Pinpoint the cell where the given text exists, returning its [x, y] midpoint coordinate. 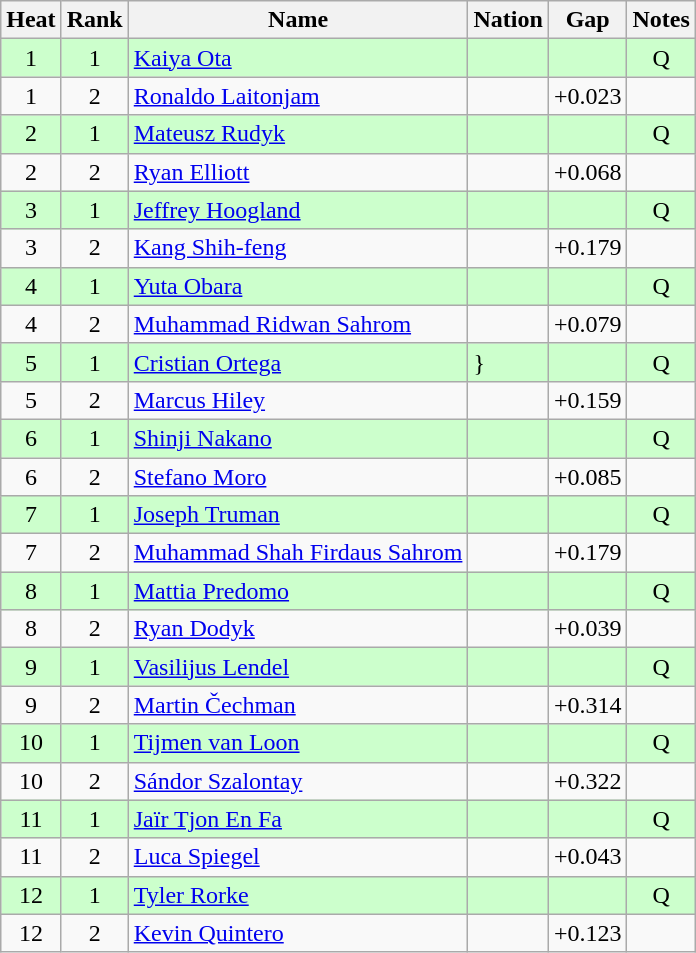
Name [298, 20]
+0.023 [588, 96]
+0.159 [588, 400]
Ryan Dodyk [298, 629]
Martin Čechman [298, 705]
Rank [94, 20]
Stefano Moro [298, 477]
Notes [661, 20]
Tyler Rorke [298, 895]
Jaïr Tjon En Fa [298, 819]
Muhammad Ridwan Sahrom [298, 324]
Ryan Elliott [298, 172]
Shinji Nakano [298, 438]
+0.043 [588, 857]
Kevin Quintero [298, 933]
Kaiya Ota [298, 58]
Marcus Hiley [298, 400]
Kang Shih-feng [298, 248]
Cristian Ortega [298, 362]
Tijmen van Loon [298, 743]
+0.322 [588, 781]
+0.079 [588, 324]
+0.314 [588, 705]
Muhammad Shah Firdaus Sahrom [298, 553]
Ronaldo Laitonjam [298, 96]
Heat [31, 20]
+0.123 [588, 933]
Mateusz Rudyk [298, 134]
Sándor Szalontay [298, 781]
+0.068 [588, 172]
Jeffrey Hoogland [298, 210]
Gap [588, 20]
+0.039 [588, 629]
Vasilijus Lendel [298, 667]
+0.085 [588, 477]
Nation [508, 20]
Luca Spiegel [298, 857]
Mattia Predomo [298, 591]
} [508, 362]
Joseph Truman [298, 515]
Yuta Obara [298, 286]
